Return (x, y) of the center of cell containing provided text 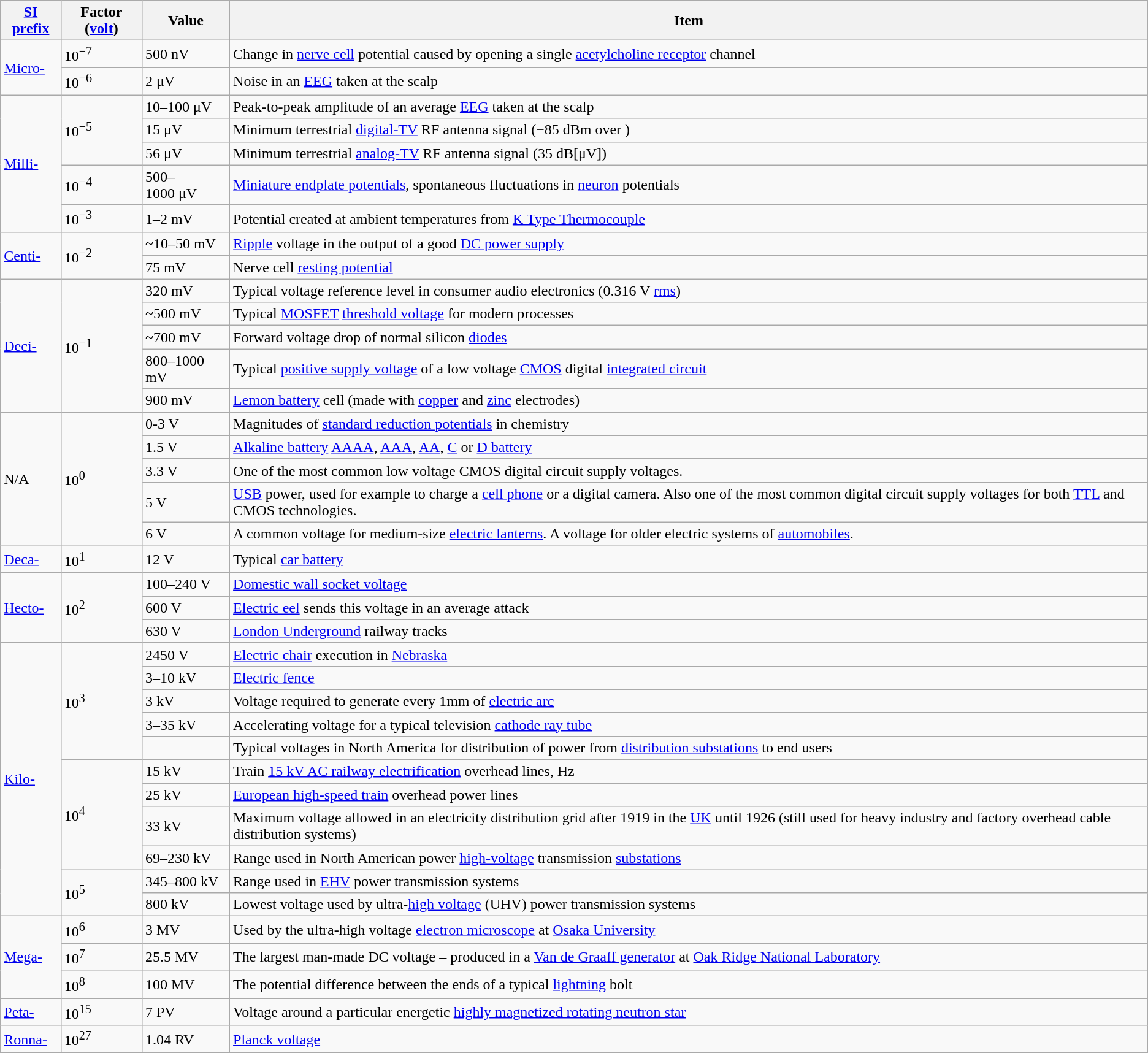
10−5 (101, 130)
10−6 (101, 81)
Ripple voltage in the output of a good DC power supply (689, 244)
Micro- (31, 67)
Item (689, 21)
1027 (101, 1039)
630 V (185, 631)
Forward voltage drop of normal silicon diodes (689, 337)
12 V (185, 559)
75 mV (185, 267)
Accelerating voltage for a typical television cathode ray tube (689, 724)
6 V (185, 534)
Voltage required to generate every 1mm of electric arc (689, 701)
600 V (185, 608)
100 MV (185, 985)
Train 15 kV AC railway electrification overhead lines, Hz (689, 772)
25 kV (185, 795)
107 (101, 957)
Electric chair execution in Nebraska (689, 654)
Peak-to-peak amplitude of an average EEG taken at the scalp (689, 107)
Typical car battery (689, 559)
3 kV (185, 701)
3–35 kV (185, 724)
900 mV (185, 400)
Change in nerve cell potential caused by opening a single acetylcholine receptor channel (689, 54)
101 (101, 559)
3 MV (185, 930)
0-3 V (185, 424)
800 kV (185, 905)
Range used in North American power high-voltage transmission substations (689, 858)
Hecto- (31, 608)
~700 mV (185, 337)
Centi- (31, 256)
1015 (101, 1012)
103 (101, 701)
The potential difference between the ends of a typical lightning bolt (689, 985)
One of the most common low voltage CMOS digital circuit supply voltages. (689, 470)
3–10 kV (185, 678)
500–1000 μV (185, 185)
5 V (185, 502)
Value (185, 21)
N/A (31, 478)
Mega- (31, 957)
A common voltage for medium-size electric lanterns. A voltage for older electric systems of automobiles. (689, 534)
10−1 (101, 346)
104 (101, 814)
Lemon battery cell (made with copper and zinc electrodes) (689, 400)
Ronna- (31, 1039)
2 μV (185, 81)
Electric eel sends this voltage in an average attack (689, 608)
10−2 (101, 256)
56 μV (185, 153)
Kilo- (31, 779)
102 (101, 608)
500 nV (185, 54)
108 (101, 985)
100 (101, 478)
800–1000 mV (185, 369)
10−7 (101, 54)
100–240 V (185, 584)
Voltage around a particular energetic highly magnetized rotating neutron star (689, 1012)
Used by the ultra-high voltage electron microscope at Osaka University (689, 930)
Milli- (31, 164)
10−3 (101, 218)
European high-speed train overhead power lines (689, 795)
Deca- (31, 559)
Typical voltages in North America for distribution of power from distribution substations to end users (689, 748)
10−4 (101, 185)
Minimum terrestrial digital-TV RF antenna signal (−85 dBm over ) (689, 130)
~10–50 mV (185, 244)
15 kV (185, 772)
Planck voltage (689, 1039)
Typical positive supply voltage of a low voltage CMOS digital integrated circuit (689, 369)
25.5 MV (185, 957)
320 mV (185, 291)
345–800 kV (185, 881)
London Underground railway tracks (689, 631)
Typical voltage reference level in consumer audio electronics (0.316 V rms) (689, 291)
Lowest voltage used by ultra-high voltage (UHV) power transmission systems (689, 905)
Deci- (31, 346)
Alkaline battery AAAA, AAA, AA, C or D battery (689, 447)
Peta- (31, 1012)
1–2 mV (185, 218)
~500 mV (185, 314)
69–230 kV (185, 858)
7 PV (185, 1012)
Potential created at ambient temperatures from K Type Thermocouple (689, 218)
Electric fence (689, 678)
Noise in an EEG taken at the scalp (689, 81)
15 μV (185, 130)
SI prefix (31, 21)
33 kV (185, 827)
105 (101, 893)
Factor (volt) (101, 21)
Minimum terrestrial analog-TV RF antenna signal (35 dB[μV]) (689, 153)
3.3 V (185, 470)
Magnitudes of standard reduction potentials in chemistry (689, 424)
1.04 RV (185, 1039)
Domestic wall socket voltage (689, 584)
The largest man-made DC voltage – produced in a Van de Graaff generator at Oak Ridge National Laboratory (689, 957)
Range used in EHV power transmission systems (689, 881)
Typical MOSFET threshold voltage for modern processes (689, 314)
10–100 μV (185, 107)
Nerve cell resting potential (689, 267)
Miniature endplate potentials, spontaneous fluctuations in neuron potentials (689, 185)
2450 V (185, 654)
1.5 V (185, 447)
106 (101, 930)
